For the text-containing cell, return its midpoint in (x, y) coordinate format. 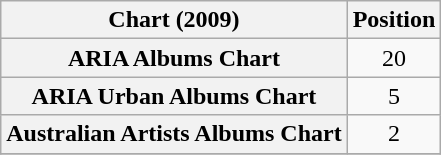
5 (394, 96)
ARIA Albums Chart (174, 58)
20 (394, 58)
Australian Artists Albums Chart (174, 134)
2 (394, 134)
Position (394, 20)
Chart (2009) (174, 20)
ARIA Urban Albums Chart (174, 96)
